Capture the cell that displays the provided text and extract its (x, y) central coordinate. 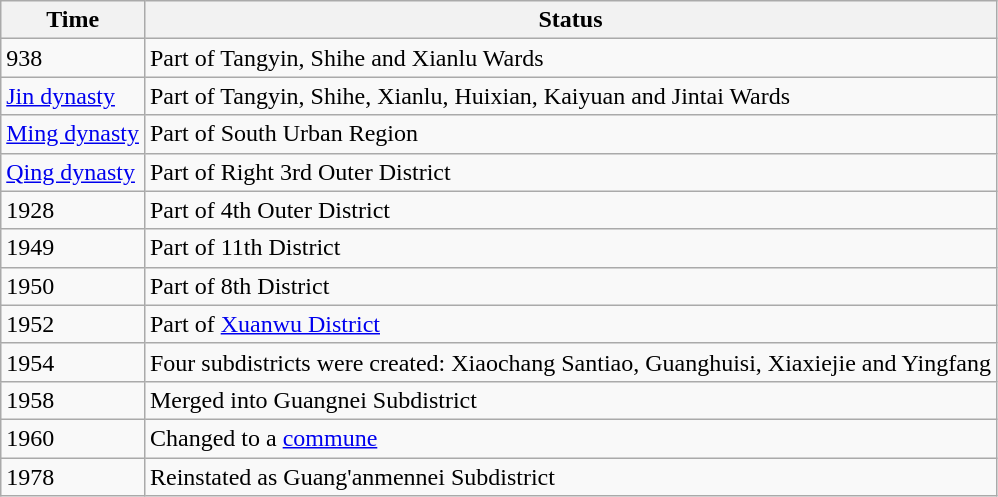
Changed to a commune (570, 438)
1952 (73, 324)
Merged into Guangnei Subdistrict (570, 400)
1958 (73, 400)
1954 (73, 362)
Part of 4th Outer District (570, 210)
1978 (73, 477)
Part of Tangyin, Shihe, Xianlu, Huixian, Kaiyuan and Jintai Wards (570, 96)
1950 (73, 286)
Part of South Urban Region (570, 134)
Part of Xuanwu District (570, 324)
Qing dynasty (73, 172)
1949 (73, 248)
1928 (73, 210)
Part of Tangyin, Shihe and Xianlu Wards (570, 58)
Ming dynasty (73, 134)
Part of Right 3rd Outer District (570, 172)
1960 (73, 438)
Part of 8th District (570, 286)
Jin dynasty (73, 96)
Part of 11th District (570, 248)
Status (570, 20)
Four subdistricts were created: Xiaochang Santiao, Guanghuisi, Xiaxiejie and Yingfang (570, 362)
Reinstated as Guang'anmennei Subdistrict (570, 477)
Time (73, 20)
938 (73, 58)
